Identify which cell holds the provided text, then report its (X, Y) central coordinate. 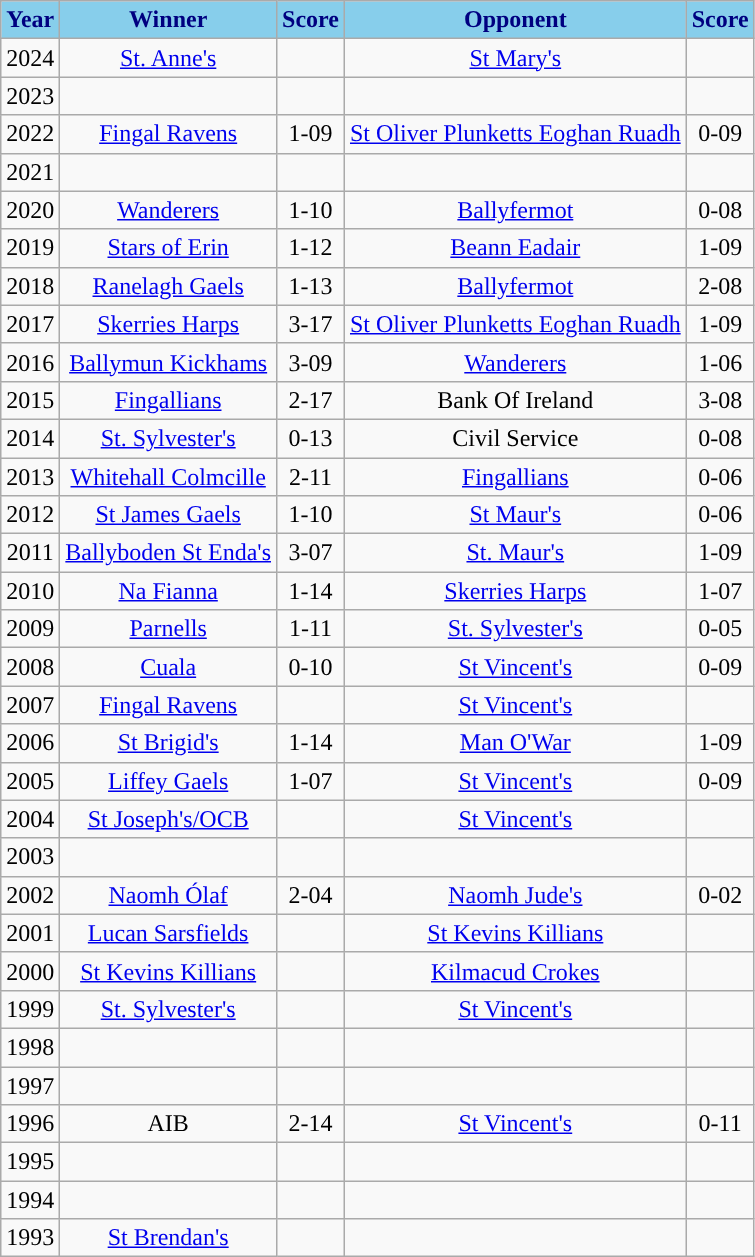
St Brendan's (168, 1238)
Opponent (515, 20)
St James Gaels (168, 515)
St Mary's (515, 58)
Man O'War (515, 743)
1997 (30, 1085)
2-17 (311, 400)
Winner (168, 20)
0-02 (720, 895)
2-11 (311, 477)
2-08 (720, 286)
Na Fianna (168, 591)
Ballymun Kickhams (168, 362)
1998 (30, 1047)
2016 (30, 362)
2-14 (311, 1124)
0-13 (311, 438)
St Joseph's/OCB (168, 819)
3-09 (311, 362)
St Maur's (515, 515)
2005 (30, 781)
2017 (30, 324)
2004 (30, 819)
2003 (30, 857)
2006 (30, 743)
2007 (30, 705)
Lucan Sarsfields (168, 933)
2010 (30, 591)
Liffey Gaels (168, 781)
1996 (30, 1124)
AIB (168, 1124)
1-06 (720, 362)
3-07 (311, 553)
Cuala (168, 667)
0-11 (720, 1124)
2011 (30, 553)
Naomh Ólaf (168, 895)
Bank Of Ireland (515, 400)
2022 (30, 134)
3-17 (311, 324)
2015 (30, 400)
Whitehall Colmcille (168, 477)
Parnells (168, 629)
1999 (30, 1009)
2019 (30, 248)
2001 (30, 933)
2012 (30, 515)
2000 (30, 971)
1995 (30, 1162)
1993 (30, 1238)
Year (30, 20)
St. Anne's (168, 58)
Naomh Jude's (515, 895)
0-10 (311, 667)
2014 (30, 438)
Stars of Erin (168, 248)
2009 (30, 629)
1994 (30, 1200)
2018 (30, 286)
1-11 (311, 629)
Civil Service (515, 438)
2008 (30, 667)
1-13 (311, 286)
2002 (30, 895)
2020 (30, 210)
2021 (30, 172)
1-12 (311, 248)
Ballyboden St Enda's (168, 553)
Beann Eadair (515, 248)
3-08 (720, 400)
Ranelagh Gaels (168, 286)
0-05 (720, 629)
St. Maur's (515, 553)
St Brigid's (168, 743)
2013 (30, 477)
2-04 (311, 895)
2023 (30, 96)
2024 (30, 58)
Kilmacud Crokes (515, 971)
